Scan for the cell matching the given text and deliver its (x, y) coordinate at center. 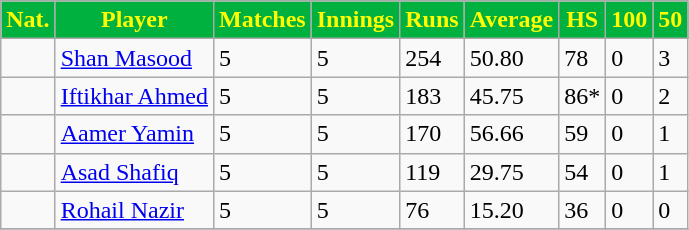
183 (432, 96)
2 (670, 96)
86* (582, 96)
15.20 (512, 210)
170 (432, 134)
3 (670, 58)
Iftikhar Ahmed (134, 96)
54 (582, 172)
Player (134, 20)
Shan Masood (134, 58)
Aamer Yamin (134, 134)
119 (432, 172)
HS (582, 20)
56.66 (512, 134)
100 (630, 20)
45.75 (512, 96)
59 (582, 134)
50 (670, 20)
Rohail Nazir (134, 210)
78 (582, 58)
Asad Shafiq (134, 172)
Runs (432, 20)
29.75 (512, 172)
Average (512, 20)
50.80 (512, 58)
76 (432, 210)
36 (582, 210)
Innings (355, 20)
254 (432, 58)
Matches (263, 20)
Nat. (28, 20)
